Determine the (x, y) coordinate at the center of the cell enclosing the given text.  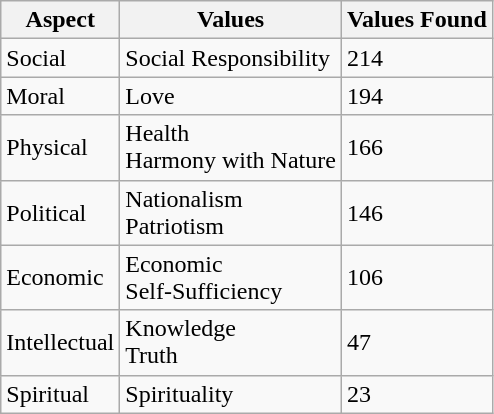
23 (416, 394)
EconomicSelf-Sufficiency (231, 278)
Intellectual (60, 342)
Spirituality (231, 394)
HealthHarmony with Nature (231, 148)
Values Found (416, 20)
Moral (60, 96)
Love (231, 96)
106 (416, 278)
Values (231, 20)
Spiritual (60, 394)
166 (416, 148)
KnowledgeTruth (231, 342)
214 (416, 58)
194 (416, 96)
Economic (60, 278)
Political (60, 212)
NationalismPatriotism (231, 212)
Physical (60, 148)
Social (60, 58)
146 (416, 212)
Aspect (60, 20)
47 (416, 342)
Social Responsibility (231, 58)
